Scan for the cell matching the given text and deliver its (X, Y) coordinate at center. 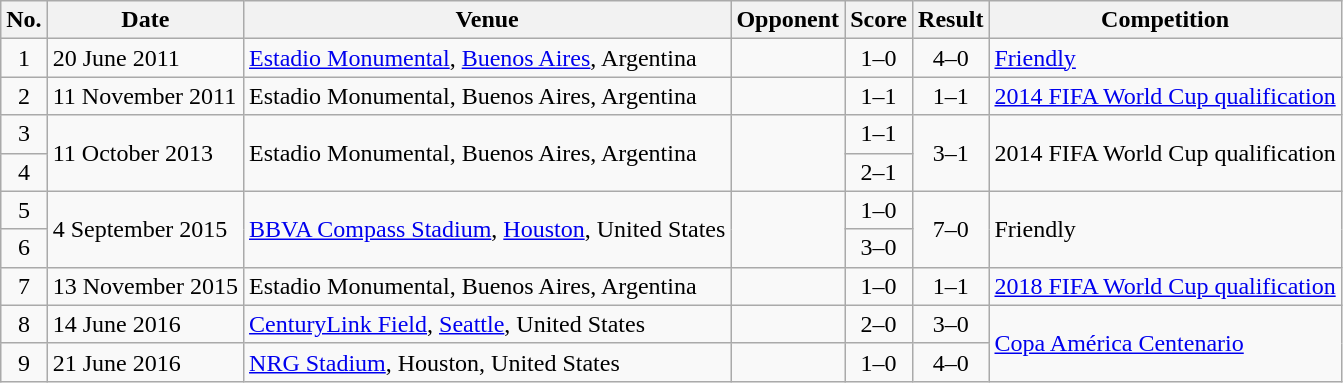
No. (24, 20)
Venue (488, 20)
BBVA Compass Stadium, Houston, United States (488, 229)
21 June 2016 (145, 362)
7 (24, 286)
2 (24, 96)
6 (24, 248)
Opponent (788, 20)
1 (24, 58)
CenturyLink Field, Seattle, United States (488, 324)
NRG Stadium, Houston, United States (488, 362)
3 (24, 134)
7–0 (951, 229)
2018 FIFA World Cup qualification (1165, 286)
20 June 2011 (145, 58)
8 (24, 324)
5 (24, 210)
4 September 2015 (145, 229)
9 (24, 362)
Copa América Centenario (1165, 343)
2–1 (879, 172)
3–1 (951, 153)
4 (24, 172)
11 October 2013 (145, 153)
2–0 (879, 324)
Competition (1165, 20)
11 November 2011 (145, 96)
Score (879, 20)
13 November 2015 (145, 286)
14 June 2016 (145, 324)
Date (145, 20)
Result (951, 20)
